Find where the given text appears and provide that cell's center as [X, Y] coordinate. 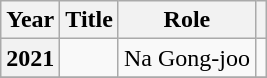
Na Gong-joo [186, 58]
2021 [30, 58]
Year [30, 20]
Role [186, 20]
Title [90, 20]
